Return the [x, y] coordinate for the center point of the cell that contains the specified text.  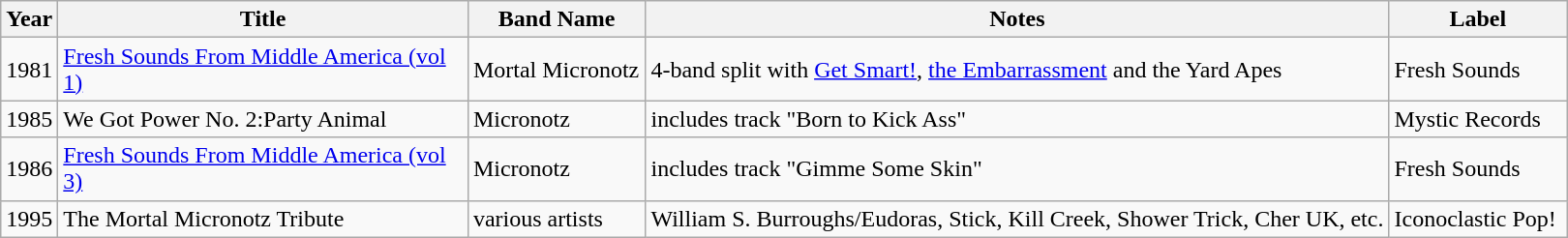
Fresh Sounds From Middle America (vol 3) [263, 168]
includes track "Born to Kick Ass" [1017, 119]
Year [29, 19]
Title [263, 19]
1981 [29, 70]
various artists [557, 219]
Band Name [557, 19]
4-band split with Get Smart!, the Embarrassment and the Yard Apes [1017, 70]
Fresh Sounds From Middle America (vol 1) [263, 70]
1985 [29, 119]
Mortal Micronotz [557, 70]
The Mortal Micronotz Tribute [263, 219]
Notes [1017, 19]
1995 [29, 219]
William S. Burroughs/Eudoras, Stick, Kill Creek, Shower Trick, Cher UK, etc. [1017, 219]
Label [1478, 19]
includes track "Gimme Some Skin" [1017, 168]
1986 [29, 168]
Mystic Records [1478, 119]
We Got Power No. 2:Party Animal [263, 119]
Iconoclastic Pop! [1478, 219]
